Return (X, Y) of the center of cell containing provided text 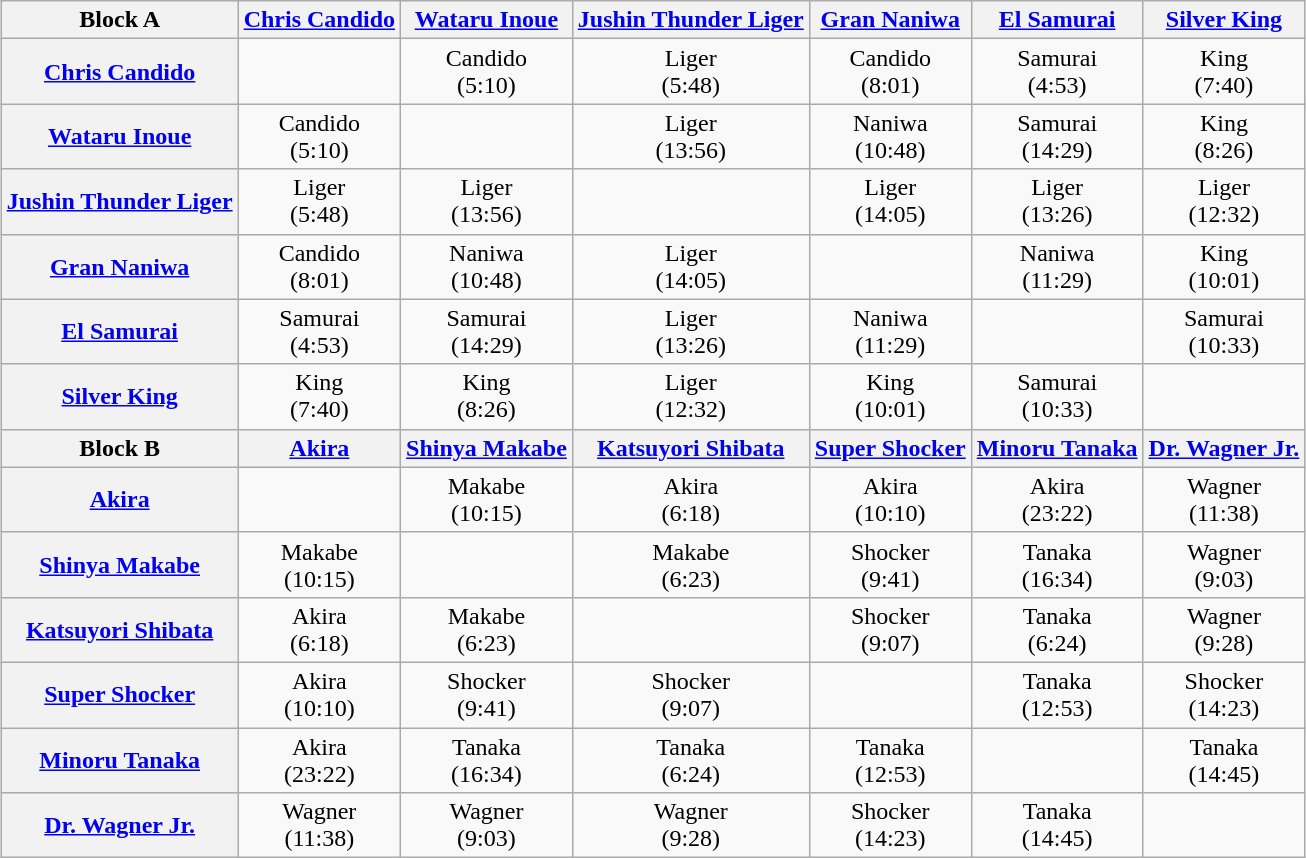
Block B (120, 448)
Block A (120, 20)
